Search for the cell housing the specified text and yield its [x, y] center coordinate. 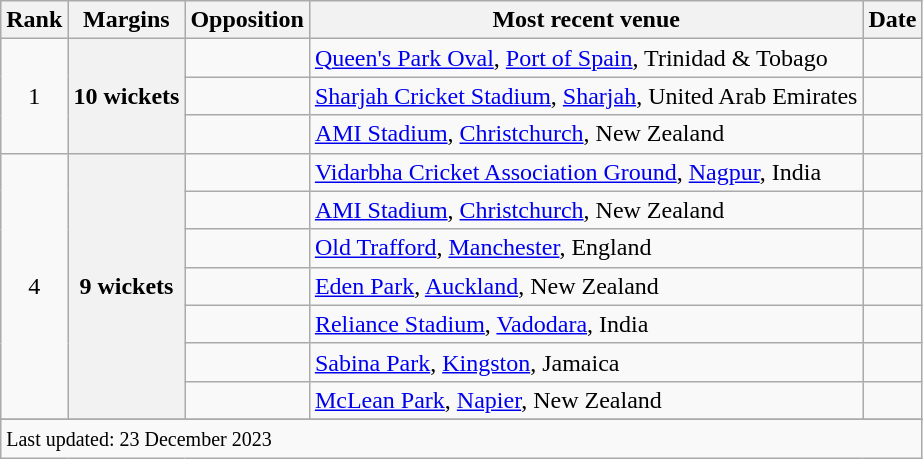
Sabina Park, Kingston, Jamaica [586, 362]
McLean Park, Napier, New Zealand [586, 400]
Queen's Park Oval, Port of Spain, Trinidad & Tobago [586, 58]
Sharjah Cricket Stadium, Sharjah, United Arab Emirates [586, 96]
1 [34, 96]
Vidarbha Cricket Association Ground, Nagpur, India [586, 172]
Old Trafford, Manchester, England [586, 248]
9 wickets [126, 286]
Margins [126, 20]
Rank [34, 20]
Date [892, 20]
4 [34, 286]
10 wickets [126, 96]
Opposition [247, 20]
Most recent venue [586, 20]
Reliance Stadium, Vadodara, India [586, 324]
Eden Park, Auckland, New Zealand [586, 286]
Last updated: 23 December 2023 [462, 438]
